Pinpoint the cell where the given text exists, returning its (x, y) midpoint coordinate. 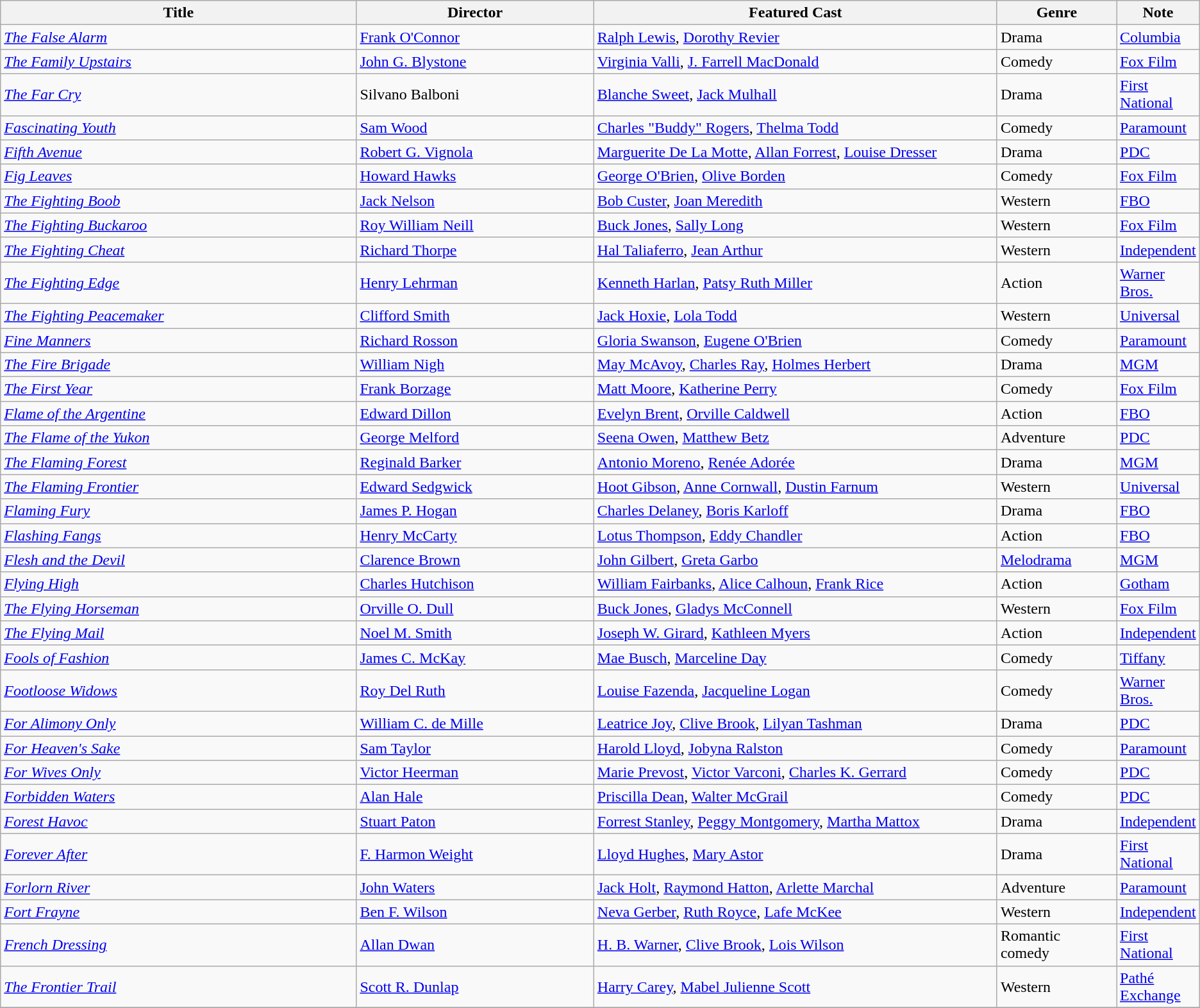
The False Alarm (178, 37)
Mae Busch, Marceline Day (795, 657)
Victor Heerman (475, 773)
The Fire Brigade (178, 365)
Footloose Widows (178, 690)
Fools of Fashion (178, 657)
Richard Thorpe (475, 249)
Charles Hutchison (475, 584)
Ralph Lewis, Dorothy Revier (795, 37)
Sam Taylor (475, 748)
F. Harmon Weight (475, 854)
Marguerite De La Motte, Allan Forrest, Louise Dresser (795, 152)
Forrest Stanley, Peggy Montgomery, Martha Mattox (795, 821)
Hal Taliaferro, Jean Arthur (795, 249)
Flame of the Argentine (178, 414)
Antonio Moreno, Renée Adorée (795, 462)
Director (475, 13)
Flashing Fangs (178, 535)
Frank Borzage (475, 389)
The Fighting Cheat (178, 249)
Charles "Buddy" Rogers, Thelma Todd (795, 128)
Jack Nelson (475, 201)
Stuart Paton (475, 821)
Leatrice Joy, Clive Brook, Lilyan Tashman (795, 723)
John Gilbert, Greta Garbo (795, 560)
Noel M. Smith (475, 633)
Forbidden Waters (178, 797)
Fort Frayne (178, 912)
The Frontier Trail (178, 986)
Henry Lehrman (475, 282)
Harry Carey, Mabel Julienne Scott (795, 986)
Title (178, 13)
The Flying Mail (178, 633)
Ben F. Wilson (475, 912)
The First Year (178, 389)
John Waters (475, 887)
Silvano Balboni (475, 95)
Clifford Smith (475, 315)
Note (1158, 13)
Frank O'Connor (475, 37)
William Fairbanks, Alice Calhoun, Frank Rice (795, 584)
Gloria Swanson, Eugene O'Brien (795, 340)
Edward Dillon (475, 414)
Gotham (1158, 584)
For Alimony Only (178, 723)
Jack Hoxie, Lola Todd (795, 315)
Allan Dwan (475, 945)
Forlorn River (178, 887)
Richard Rosson (475, 340)
James C. McKay (475, 657)
The Fighting Peacemaker (178, 315)
Tiffany (1158, 657)
Scott R. Dunlap (475, 986)
Flaming Fury (178, 511)
Alan Hale (475, 797)
The Flaming Forest (178, 462)
Genre (1056, 13)
For Wives Only (178, 773)
Joseph W. Girard, Kathleen Myers (795, 633)
Fine Manners (178, 340)
Orville O. Dull (475, 609)
Fig Leaves (178, 176)
Flying High (178, 584)
Howard Hawks (475, 176)
The Fighting Boob (178, 201)
William C. de Mille (475, 723)
Forever After (178, 854)
Featured Cast (795, 13)
Fifth Avenue (178, 152)
George O'Brien, Olive Borden (795, 176)
Buck Jones, Sally Long (795, 225)
Pathé Exchange (1158, 986)
Forest Havoc (178, 821)
Romantic comedy (1056, 945)
The Family Upstairs (178, 62)
The Fighting Edge (178, 282)
Henry McCarty (475, 535)
George Melford (475, 438)
French Dressing (178, 945)
Lloyd Hughes, Mary Astor (795, 854)
Louise Fazenda, Jacqueline Logan (795, 690)
Jack Holt, Raymond Hatton, Arlette Marchal (795, 887)
Marie Prevost, Victor Varconi, Charles K. Gerrard (795, 773)
Roy William Neill (475, 225)
William Nigh (475, 365)
The Fighting Buckaroo (178, 225)
Flesh and the Devil (178, 560)
Edward Sedgwick (475, 487)
Sam Wood (475, 128)
Bob Custer, Joan Meredith (795, 201)
Neva Gerber, Ruth Royce, Lafe McKee (795, 912)
Fascinating Youth (178, 128)
For Heaven's Sake (178, 748)
H. B. Warner, Clive Brook, Lois Wilson (795, 945)
The Flaming Frontier (178, 487)
Roy Del Ruth (475, 690)
Lotus Thompson, Eddy Chandler (795, 535)
Matt Moore, Katherine Perry (795, 389)
John G. Blystone (475, 62)
Melodrama (1056, 560)
Reginald Barker (475, 462)
James P. Hogan (475, 511)
Blanche Sweet, Jack Mulhall (795, 95)
Priscilla Dean, Walter McGrail (795, 797)
May McAvoy, Charles Ray, Holmes Herbert (795, 365)
Evelyn Brent, Orville Caldwell (795, 414)
Kenneth Harlan, Patsy Ruth Miller (795, 282)
Harold Lloyd, Jobyna Ralston (795, 748)
Robert G. Vignola (475, 152)
Seena Owen, Matthew Betz (795, 438)
The Flying Horseman (178, 609)
Columbia (1158, 37)
Hoot Gibson, Anne Cornwall, Dustin Farnum (795, 487)
Clarence Brown (475, 560)
Buck Jones, Gladys McConnell (795, 609)
Virginia Valli, J. Farrell MacDonald (795, 62)
The Flame of the Yukon (178, 438)
Charles Delaney, Boris Karloff (795, 511)
The Far Cry (178, 95)
